Identify which cell holds the provided text, then report its [X, Y] central coordinate. 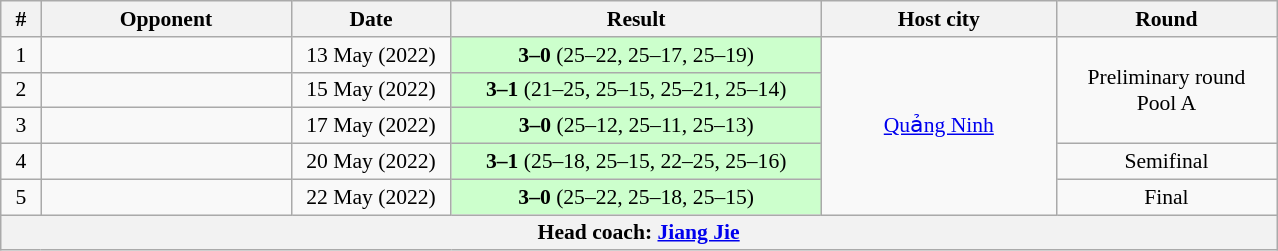
Preliminary roundPool A [1166, 90]
1 [21, 55]
Quảng Ninh [938, 126]
Opponent [166, 19]
Head coach: Jiang Jie [639, 233]
Host city [938, 19]
17 May (2022) [371, 126]
20 May (2022) [371, 162]
15 May (2022) [371, 90]
# [21, 19]
Semifinal [1166, 162]
Round [1166, 19]
3–0 (25–22, 25–18, 25–15) [636, 197]
4 [21, 162]
22 May (2022) [371, 197]
3 [21, 126]
Final [1166, 197]
3–1 (25–18, 25–15, 22–25, 25–16) [636, 162]
Result [636, 19]
3–0 (25–22, 25–17, 25–19) [636, 55]
13 May (2022) [371, 55]
2 [21, 90]
5 [21, 197]
3–1 (21–25, 25–15, 25–21, 25–14) [636, 90]
3–0 (25–12, 25–11, 25–13) [636, 126]
Date [371, 19]
